Scan for the cell matching the given text and deliver its (x, y) coordinate at center. 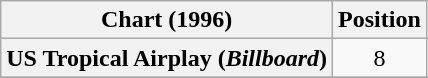
Position (380, 20)
Chart (1996) (167, 20)
8 (380, 58)
US Tropical Airplay (Billboard) (167, 58)
